Provide the [X, Y] coordinate of the cell's center where the given text is located.  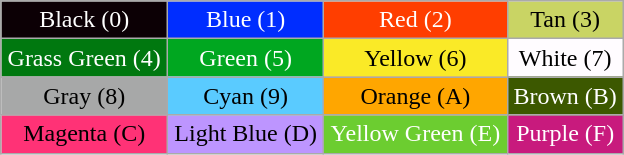
Blue (1) [246, 20]
Yellow (6) [416, 58]
Tan (3) [565, 20]
Gray (8) [84, 96]
Purple (F) [565, 134]
Black (0) [84, 20]
Yellow Green (E) [416, 134]
Magenta (C) [84, 134]
Brown (B) [565, 96]
White (7) [565, 58]
Orange (A) [416, 96]
Grass Green (4) [84, 58]
Cyan (9) [246, 96]
Green (5) [246, 58]
Light Blue (D) [246, 134]
Red (2) [416, 20]
